Extract the [x, y] coordinate from the center of the cell holding the provided text.  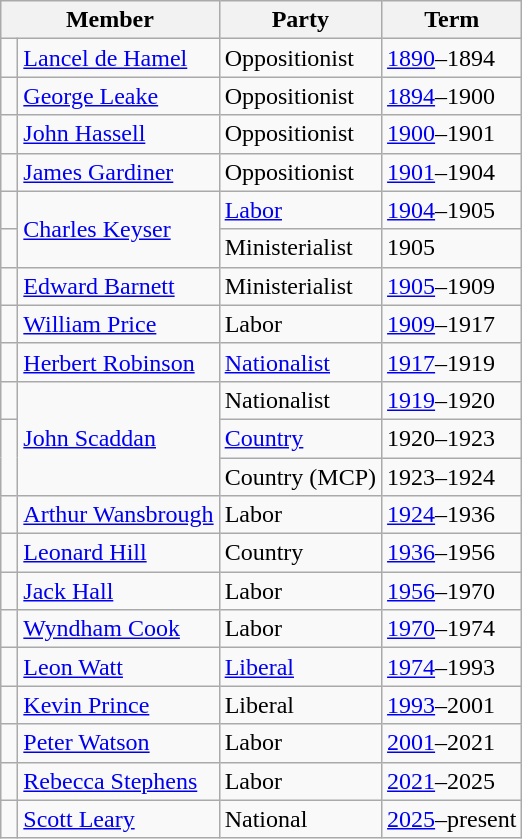
1917–1919 [452, 362]
Leon Watt [118, 667]
1909–1917 [452, 324]
2021–2025 [452, 781]
1956–1970 [452, 591]
1905–1909 [452, 286]
Herbert Robinson [118, 362]
James Gardiner [118, 172]
William Price [118, 324]
Peter Watson [118, 743]
Member [110, 20]
Arthur Wansbrough [118, 515]
Term [452, 20]
1890–1894 [452, 58]
Country (MCP) [300, 477]
1904–1905 [452, 210]
National [300, 819]
1920–1923 [452, 438]
1970–1974 [452, 629]
Jack Hall [118, 591]
Rebecca Stephens [118, 781]
1905 [452, 248]
Edward Barnett [118, 286]
Leonard Hill [118, 553]
Charles Keyser [118, 229]
1974–1993 [452, 667]
1919–1920 [452, 400]
Scott Leary [118, 819]
2001–2021 [452, 743]
2025–present [452, 819]
1936–1956 [452, 553]
1900–1901 [452, 134]
Lancel de Hamel [118, 58]
1923–1924 [452, 477]
Kevin Prince [118, 705]
1894–1900 [452, 96]
1901–1904 [452, 172]
Wyndham Cook [118, 629]
John Scaddan [118, 438]
Party [300, 20]
John Hassell [118, 134]
George Leake [118, 96]
1993–2001 [452, 705]
1924–1936 [452, 515]
